For the text-containing cell, return its midpoint in (X, Y) coordinate format. 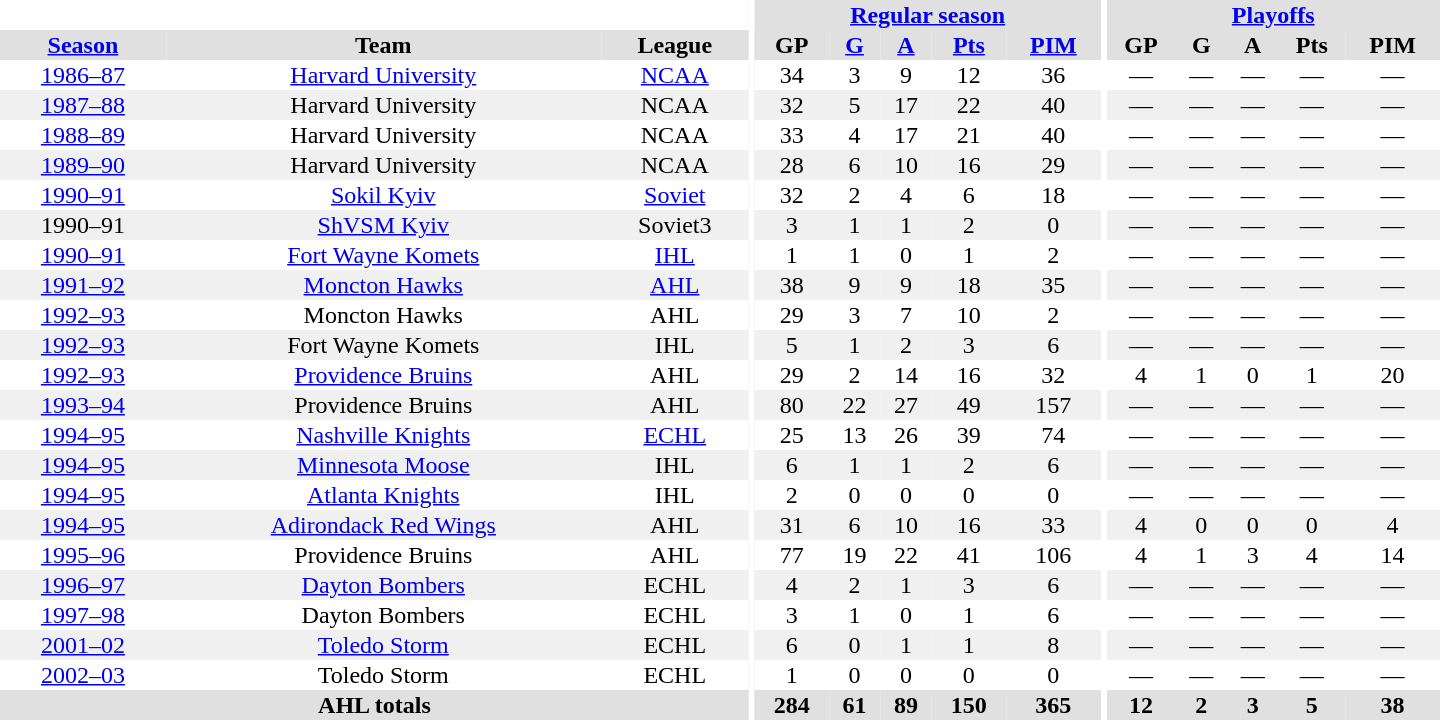
28 (791, 165)
74 (1054, 435)
39 (969, 435)
365 (1054, 705)
157 (1054, 405)
7 (906, 315)
26 (906, 435)
27 (906, 405)
150 (969, 705)
80 (791, 405)
Atlanta Knights (384, 495)
36 (1054, 75)
Regular season (927, 15)
19 (854, 555)
Soviet (675, 195)
Sokil Kyiv (384, 195)
20 (1392, 375)
35 (1054, 285)
21 (969, 135)
41 (969, 555)
34 (791, 75)
Team (384, 45)
1997–98 (83, 615)
1995–96 (83, 555)
31 (791, 525)
Minnesota Moose (384, 465)
2002–03 (83, 675)
1991–92 (83, 285)
1996–97 (83, 585)
106 (1054, 555)
61 (854, 705)
25 (791, 435)
284 (791, 705)
49 (969, 405)
ShVSM Kyiv (384, 225)
77 (791, 555)
Soviet3 (675, 225)
89 (906, 705)
Playoffs (1273, 15)
League (675, 45)
Adirondack Red Wings (384, 525)
1993–94 (83, 405)
1986–87 (83, 75)
1989–90 (83, 165)
1988–89 (83, 135)
2001–02 (83, 645)
AHL totals (374, 705)
8 (1054, 645)
Season (83, 45)
13 (854, 435)
1987–88 (83, 105)
Nashville Knights (384, 435)
